Extract the [x, y] coordinate from the center of the cell holding the provided text.  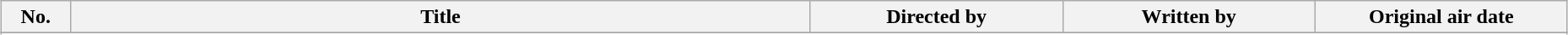
Title [441, 17]
Written by [1188, 17]
Directed by [937, 17]
No. [35, 17]
Original air date [1441, 17]
